Provide the [x, y] coordinate of the cell's center where the given text is located.  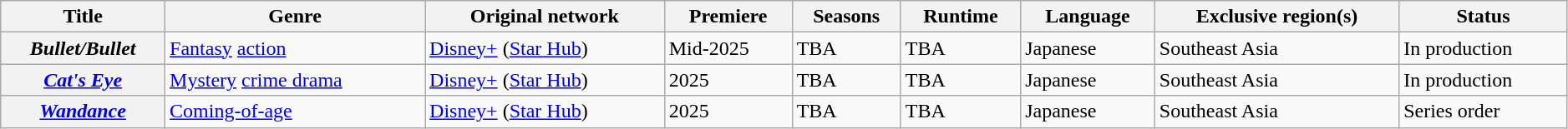
Seasons [846, 17]
Exclusive region(s) [1276, 17]
Cat's Eye [84, 80]
Mid-2025 [728, 48]
Coming-of-age [296, 112]
Premiere [728, 17]
Runtime [961, 17]
Mystery crime drama [296, 80]
Genre [296, 17]
Fantasy action [296, 48]
Original network [545, 17]
Wandance [84, 112]
Title [84, 17]
Series order [1484, 112]
Status [1484, 17]
Language [1088, 17]
Bullet/Bullet [84, 48]
